Provide the (x, y) coordinate of the cell's center where the given text is located.  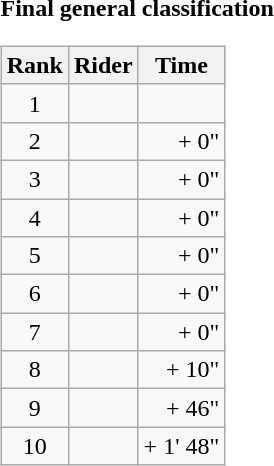
+ 1' 48" (182, 446)
2 (34, 141)
3 (34, 179)
Rank (34, 65)
8 (34, 370)
+ 46" (182, 408)
7 (34, 332)
5 (34, 256)
4 (34, 217)
1 (34, 103)
6 (34, 294)
9 (34, 408)
Rider (103, 65)
10 (34, 446)
Time (182, 65)
+ 10" (182, 370)
